Identify which cell holds the provided text, then report its (x, y) central coordinate. 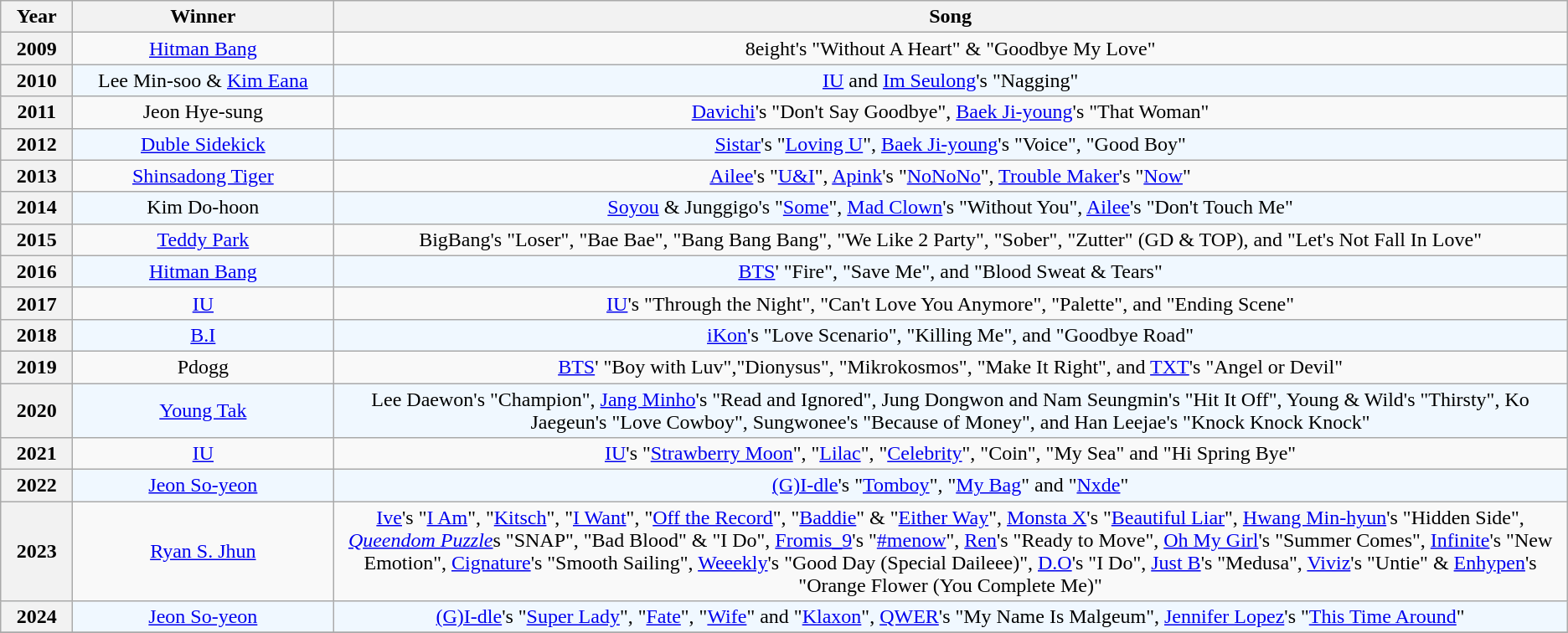
Lee Min-soo & Kim Eana (203, 80)
Jeon Hye-sung (203, 112)
2021 (37, 454)
2009 (37, 49)
Young Tak (203, 410)
BigBang's "Loser", "Bae Bae", "Bang Bang Bang", "We Like 2 Party", "Sober", "Zutter" (GD & TOP), and "Let's Not Fall In Love" (950, 239)
(G)I-dle's "Super Lady", "Fate", "Wife" and "Klaxon", QWER's "My Name Is Malgeum", Jennifer Lopez's "This Time Around" (950, 617)
Teddy Park (203, 239)
2022 (37, 486)
B.I (203, 335)
2023 (37, 551)
(G)I-dle's "Tomboy", "My Bag" and "Nxde" (950, 486)
Davichi's "Don't Say Goodbye", Baek Ji-young's "That Woman" (950, 112)
2015 (37, 239)
2019 (37, 367)
Ailee's "U&I", Apink's "NoNoNo", Trouble Maker's "Now" (950, 176)
2020 (37, 410)
Sistar's "Loving U", Baek Ji-young's "Voice", "Good Boy" (950, 144)
Song (950, 17)
2017 (37, 303)
iKon's "Love Scenario", "Killing Me", and "Goodbye Road" (950, 335)
Pdogg (203, 367)
Year (37, 17)
2012 (37, 144)
2024 (37, 617)
Kim Do-hoon (203, 208)
BTS' "Boy with Luv","Dionysus", "Mikrokosmos", "Make It Right", and TXT's "Angel or Devil" (950, 367)
2011 (37, 112)
2010 (37, 80)
2014 (37, 208)
2016 (37, 271)
Ryan S. Jhun (203, 551)
8eight's "Without A Heart" & "Goodbye My Love" (950, 49)
IU's "Through the Night", "Can't Love You Anymore", "Palette", and "Ending Scene" (950, 303)
IU and Im Seulong's "Nagging" (950, 80)
2018 (37, 335)
IU's "Strawberry Moon", "Lilac", "Celebrity", "Coin", "My Sea" and "Hi Spring Bye" (950, 454)
Shinsadong Tiger (203, 176)
Winner (203, 17)
2013 (37, 176)
Soyou & Junggigo's "Some", Mad Clown's "Without You", Ailee's "Don't Touch Me" (950, 208)
BTS' "Fire", "Save Me", and "Blood Sweat & Tears" (950, 271)
Duble Sidekick (203, 144)
